Return the (x, y) coordinate for the center point of the cell that contains the specified text.  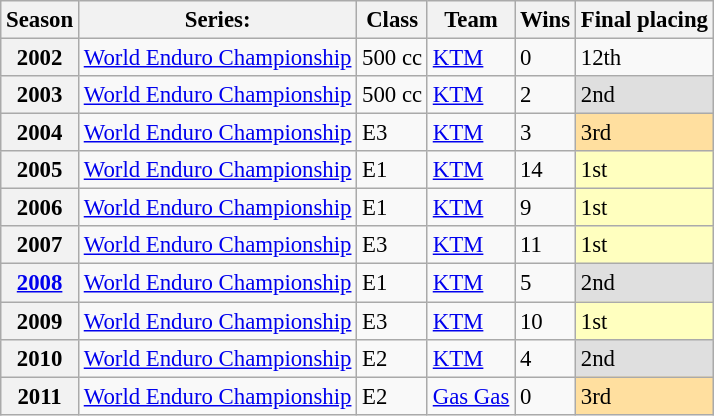
2003 (40, 95)
Series: (217, 20)
2004 (40, 133)
2005 (40, 170)
12th (644, 58)
3 (546, 133)
2002 (40, 58)
11 (546, 245)
5 (546, 283)
Season (40, 20)
2010 (40, 358)
2008 (40, 283)
Wins (546, 20)
4 (546, 358)
Team (470, 20)
Class (392, 20)
2009 (40, 321)
10 (546, 321)
Final placing (644, 20)
2 (546, 95)
2011 (40, 396)
Gas Gas (470, 396)
9 (546, 208)
2006 (40, 208)
14 (546, 170)
2007 (40, 245)
